Detect which cell encompasses the target text, then output its [x, y] center coordinate. 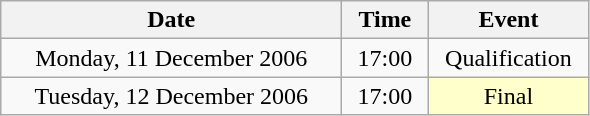
Monday, 11 December 2006 [172, 58]
Final [508, 96]
Event [508, 20]
Date [172, 20]
Qualification [508, 58]
Tuesday, 12 December 2006 [172, 96]
Time [385, 20]
